Locate the cell with the specified text and output its (X, Y) center coordinate. 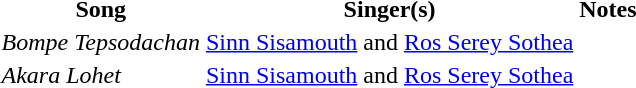
Bompe Tepsodachan (100, 42)
Sinn Sisamouth and Ros Serey Sothea (389, 42)
